For the text-containing cell, return its midpoint in [X, Y] coordinate format. 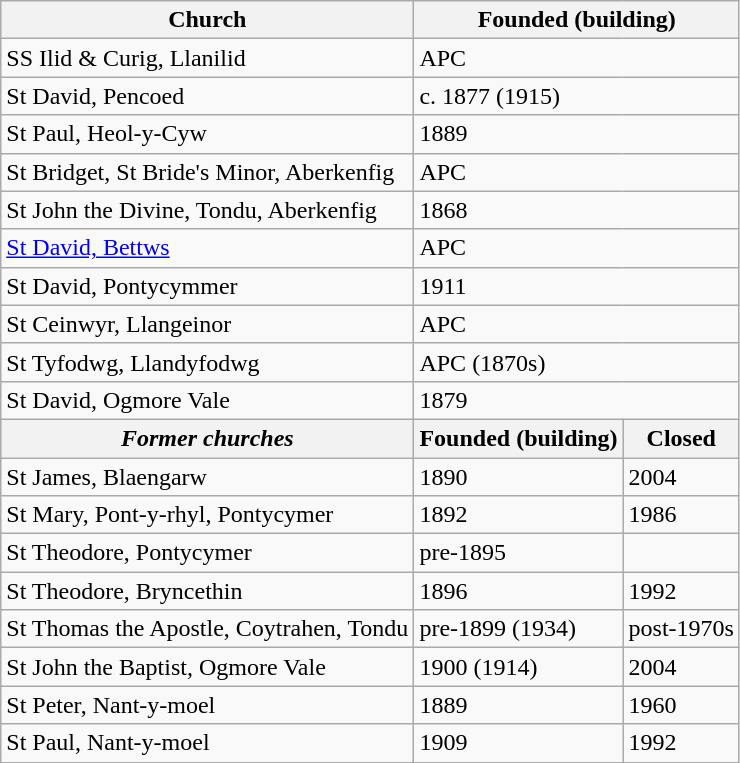
1868 [577, 210]
St Mary, Pont-y-rhyl, Pontycymer [208, 515]
St David, Ogmore Vale [208, 400]
pre-1899 (1934) [518, 629]
post-1970s [681, 629]
1879 [577, 400]
1896 [518, 591]
1909 [518, 743]
St Theodore, Pontycymer [208, 553]
pre-1895 [518, 553]
Church [208, 20]
St Paul, Nant-y-moel [208, 743]
c. 1877 (1915) [577, 96]
1911 [577, 286]
St John the Divine, Tondu, Aberkenfig [208, 210]
1892 [518, 515]
St Paul, Heol-y-Cyw [208, 134]
1890 [518, 477]
1900 (1914) [518, 667]
St John the Baptist, Ogmore Vale [208, 667]
1986 [681, 515]
St Theodore, Bryncethin [208, 591]
St Peter, Nant-y-moel [208, 705]
St Tyfodwg, Llandyfodwg [208, 362]
St Ceinwyr, Llangeinor [208, 324]
Closed [681, 438]
St David, Bettws [208, 248]
1960 [681, 705]
SS Ilid & Curig, Llanilid [208, 58]
St Thomas the Apostle, Coytrahen, Tondu [208, 629]
Former churches [208, 438]
St Bridget, St Bride's Minor, Aberkenfig [208, 172]
St David, Pontycymmer [208, 286]
APC (1870s) [577, 362]
St James, Blaengarw [208, 477]
St David, Pencoed [208, 96]
